Extract the (X, Y) coordinate from the center of the cell holding the provided text.  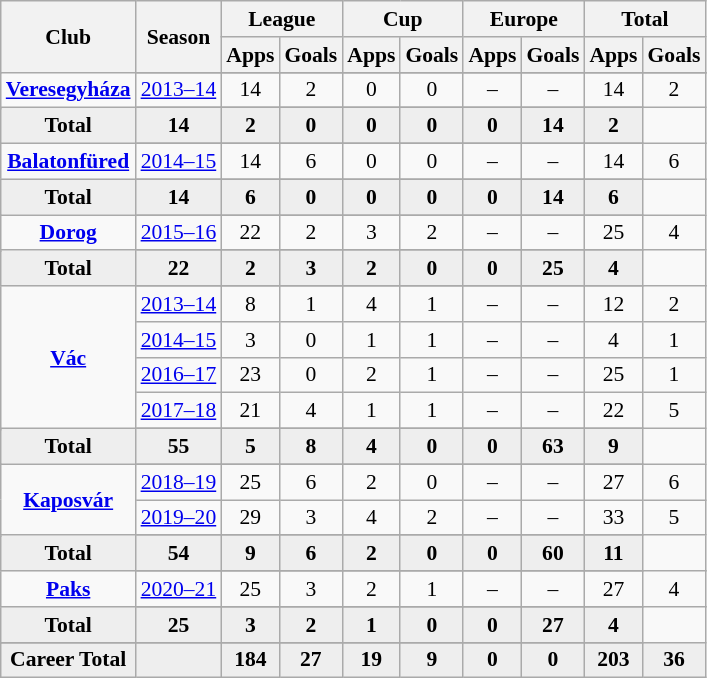
184 (250, 660)
Veresegyháza (68, 90)
23 (250, 375)
Vác (68, 357)
36 (674, 660)
2019–20 (179, 518)
Career Total (68, 660)
Season (179, 36)
11 (613, 554)
19 (371, 660)
55 (179, 447)
63 (552, 447)
203 (613, 660)
60 (552, 554)
Balatonfüred (68, 162)
Club (68, 36)
2017–18 (179, 411)
League (282, 19)
2018–19 (179, 482)
Dorog (68, 233)
2016–17 (179, 375)
12 (613, 304)
29 (250, 518)
21 (250, 411)
Kaposvár (68, 500)
Cup (402, 19)
Europe (524, 19)
2020–21 (179, 589)
33 (613, 518)
54 (179, 554)
Paks (68, 589)
2015–16 (179, 233)
